Scan for the cell matching the given text and deliver its [x, y] coordinate at center. 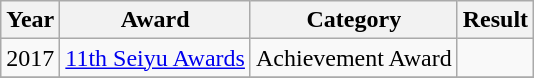
Year [30, 20]
Achievement Award [354, 58]
11th Seiyu Awards [156, 58]
Award [156, 20]
Result [495, 20]
2017 [30, 58]
Category [354, 20]
